Search for the cell housing the specified text and yield its [x, y] center coordinate. 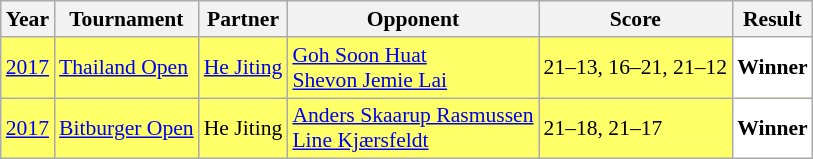
Anders Skaarup Rasmussen Line Kjærsfeldt [412, 128]
Tournament [126, 19]
Bitburger Open [126, 128]
Opponent [412, 19]
Thailand Open [126, 68]
Year [28, 19]
Score [636, 19]
Result [772, 19]
21–13, 16–21, 21–12 [636, 68]
21–18, 21–17 [636, 128]
Goh Soon Huat Shevon Jemie Lai [412, 68]
Partner [244, 19]
